Extract the (x, y) coordinate from the center of the cell holding the provided text.  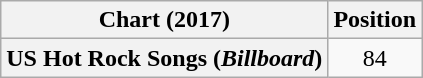
Position (375, 20)
Chart (2017) (164, 20)
US Hot Rock Songs (Billboard) (164, 58)
84 (375, 58)
